For the text-containing cell, return its midpoint in [x, y] coordinate format. 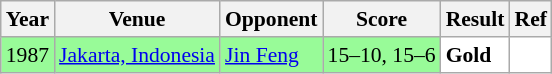
Jin Feng [272, 55]
Jakarta, Indonesia [137, 55]
Result [476, 19]
Venue [137, 19]
Opponent [272, 19]
Score [382, 19]
Ref [530, 19]
1987 [28, 55]
15–10, 15–6 [382, 55]
Gold [476, 55]
Year [28, 19]
